Return [x, y] of the center of cell containing provided text 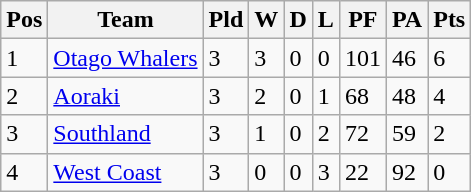
Team [126, 20]
L [326, 20]
68 [362, 96]
Aoraki [126, 96]
PA [406, 20]
48 [406, 96]
59 [406, 134]
Pld [226, 20]
Pos [24, 20]
PF [362, 20]
Otago Whalers [126, 58]
Southland [126, 134]
6 [450, 58]
22 [362, 172]
West Coast [126, 172]
72 [362, 134]
101 [362, 58]
92 [406, 172]
46 [406, 58]
Pts [450, 20]
W [266, 20]
D [298, 20]
